Capture the cell that displays the provided text and extract its [X, Y] central coordinate. 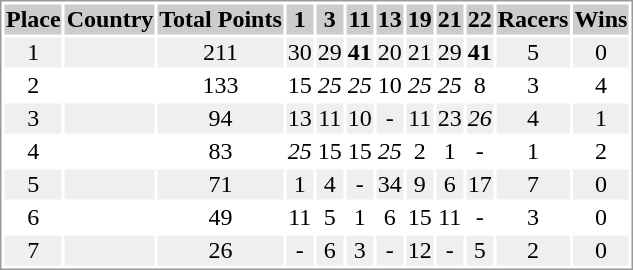
211 [220, 53]
8 [480, 85]
83 [220, 151]
Country [110, 19]
49 [220, 217]
9 [420, 185]
Wins [601, 19]
22 [480, 19]
71 [220, 185]
19 [420, 19]
94 [220, 119]
12 [420, 251]
20 [390, 53]
17 [480, 185]
34 [390, 185]
30 [300, 53]
23 [450, 119]
133 [220, 85]
Place [33, 19]
Total Points [220, 19]
Racers [533, 19]
